Return (X, Y) of the center of cell containing provided text 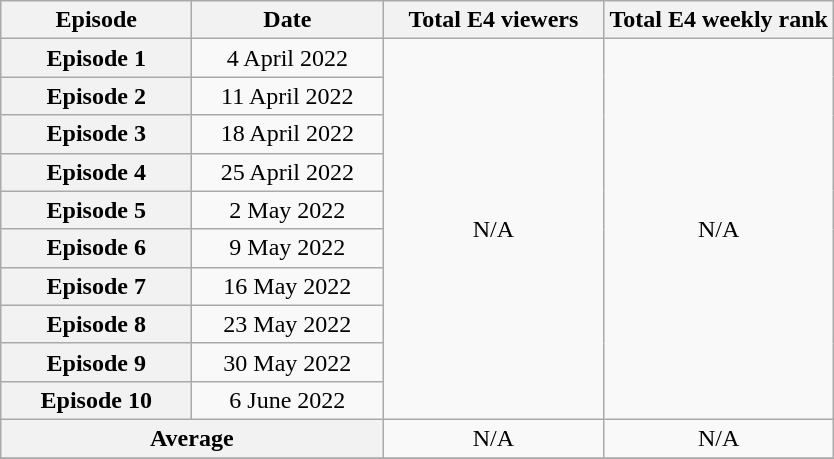
18 April 2022 (288, 134)
Episode 5 (96, 210)
4 April 2022 (288, 58)
Episode 8 (96, 324)
Episode 10 (96, 400)
2 May 2022 (288, 210)
6 June 2022 (288, 400)
Date (288, 20)
9 May 2022 (288, 248)
25 April 2022 (288, 172)
Total E4 viewers (494, 20)
Episode 2 (96, 96)
Episode 9 (96, 362)
Episode 7 (96, 286)
Episode 3 (96, 134)
11 April 2022 (288, 96)
16 May 2022 (288, 286)
Average (192, 438)
Episode 6 (96, 248)
23 May 2022 (288, 324)
Total E4 weekly rank (719, 20)
30 May 2022 (288, 362)
Episode (96, 20)
Episode 4 (96, 172)
Episode 1 (96, 58)
